Capture the cell that displays the provided text and extract its [x, y] central coordinate. 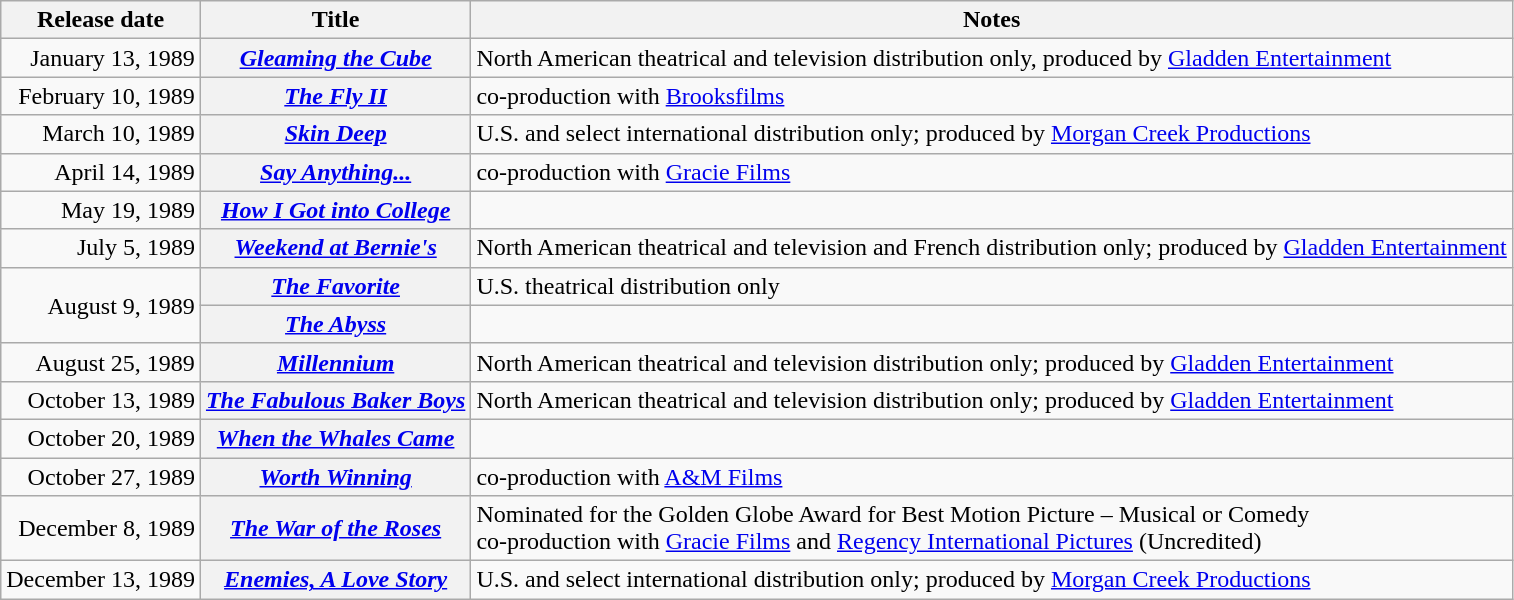
Enemies, A Love Story [335, 580]
July 5, 1989 [101, 248]
co-production with Brooksfilms [992, 96]
When the Whales Came [335, 438]
October 27, 1989 [101, 477]
The Fabulous Baker Boys [335, 400]
Weekend at Bernie's [335, 248]
October 13, 1989 [101, 400]
Gleaming the Cube [335, 58]
August 25, 1989 [101, 362]
February 10, 1989 [101, 96]
April 14, 1989 [101, 172]
Say Anything... [335, 172]
Millennium [335, 362]
January 13, 1989 [101, 58]
Skin Deep [335, 134]
The Abyss [335, 324]
The War of the Roses [335, 528]
North American theatrical and television and French distribution only; produced by Gladden Entertainment [992, 248]
December 8, 1989 [101, 528]
co-production with Gracie Films [992, 172]
March 10, 1989 [101, 134]
U.S. theatrical distribution only [992, 286]
The Fly II [335, 96]
co-production with A&M Films [992, 477]
December 13, 1989 [101, 580]
May 19, 1989 [101, 210]
October 20, 1989 [101, 438]
Release date [101, 20]
August 9, 1989 [101, 305]
North American theatrical and television distribution only, produced by Gladden Entertainment [992, 58]
How I Got into College [335, 210]
Worth Winning [335, 477]
Notes [992, 20]
Title [335, 20]
The Favorite [335, 286]
